Extract the (x, y) coordinate from the center of the cell holding the provided text.  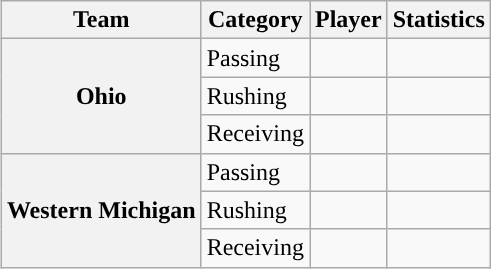
Team (101, 20)
Western Michigan (101, 210)
Category (255, 20)
Ohio (101, 96)
Statistics (438, 20)
Player (349, 20)
